Pinpoint the cell where the given text exists, returning its [x, y] midpoint coordinate. 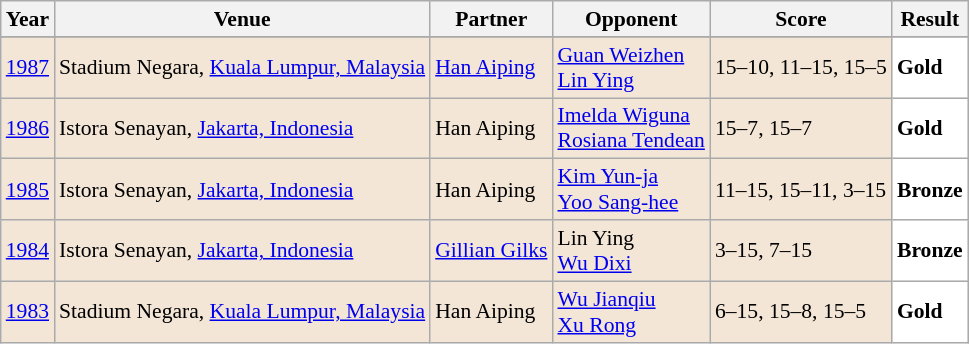
Result [930, 19]
6–15, 15–8, 15–5 [801, 312]
Year [28, 19]
15–10, 11–15, 15–5 [801, 68]
Wu Jianqiu Xu Rong [630, 312]
Lin Ying Wu Dixi [630, 250]
1986 [28, 128]
Partner [491, 19]
1987 [28, 68]
Gillian Gilks [491, 250]
Venue [242, 19]
1985 [28, 190]
1983 [28, 312]
Opponent [630, 19]
Kim Yun-ja Yoo Sang-hee [630, 190]
1984 [28, 250]
3–15, 7–15 [801, 250]
Imelda Wiguna Rosiana Tendean [630, 128]
Guan Weizhen Lin Ying [630, 68]
11–15, 15–11, 3–15 [801, 190]
Score [801, 19]
15–7, 15–7 [801, 128]
